Identify which cell holds the provided text, then report its [x, y] central coordinate. 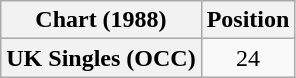
Chart (1988) [101, 20]
UK Singles (OCC) [101, 58]
24 [248, 58]
Position [248, 20]
